Scan for the cell matching the given text and deliver its (x, y) coordinate at center. 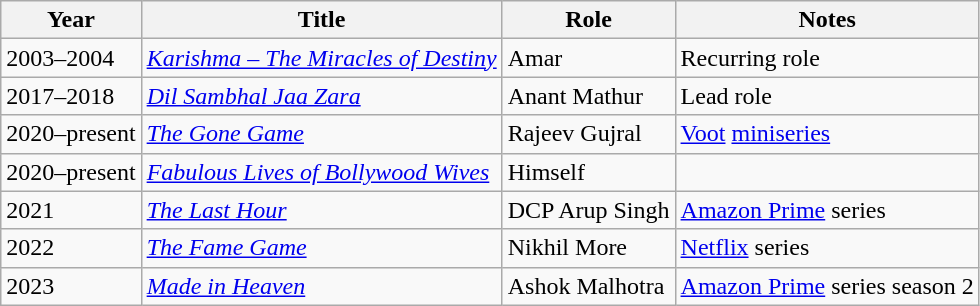
Karishma – The Miracles of Destiny (322, 58)
2017–2018 (71, 96)
Anant Mathur (588, 96)
Made in Heaven (322, 286)
2003–2004 (71, 58)
Notes (827, 20)
DCP Arup Singh (588, 210)
Voot miniseries (827, 134)
Title (322, 20)
The Gone Game (322, 134)
Rajeev Gujral (588, 134)
Netflix series (827, 248)
Fabulous Lives of Bollywood Wives (322, 172)
Year (71, 20)
Role (588, 20)
Amar (588, 58)
Amazon Prime series (827, 210)
Nikhil More (588, 248)
Lead role (827, 96)
2021 (71, 210)
2022 (71, 248)
Dil Sambhal Jaa Zara (322, 96)
2023 (71, 286)
Recurring role (827, 58)
Amazon Prime series season 2 (827, 286)
The Last Hour (322, 210)
Ashok Malhotra (588, 286)
The Fame Game (322, 248)
Himself (588, 172)
